Return [x, y] of the center of cell containing provided text 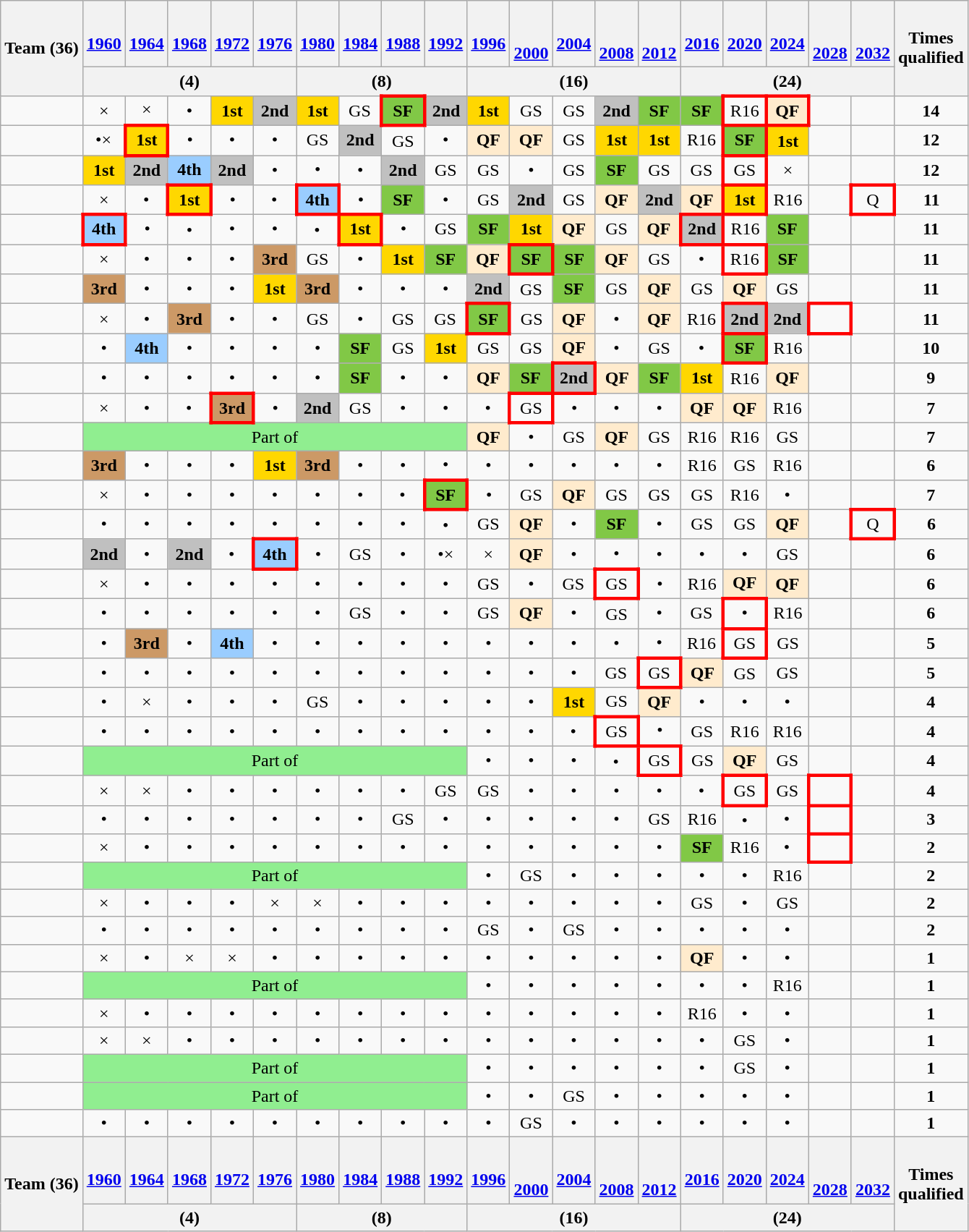
14 [931, 110]
3 [931, 820]
9 [931, 378]
10 [931, 349]
